Locate the cell with the specified text and output its (x, y) center coordinate. 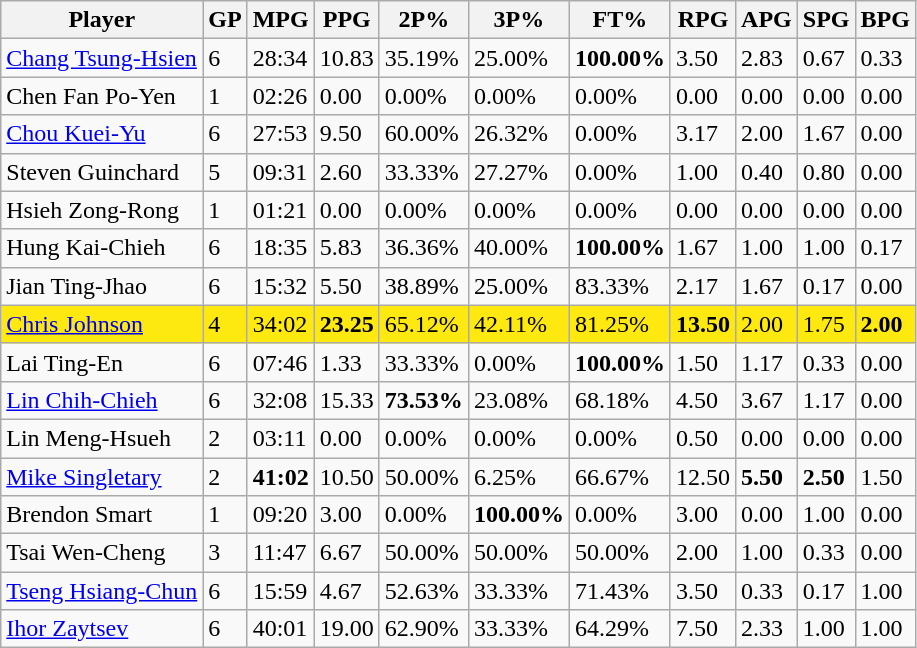
2.50 (826, 477)
07:46 (280, 362)
Ihor Zaytsev (102, 629)
10.50 (346, 477)
6.25% (518, 477)
0.67 (826, 58)
Steven Guinchard (102, 172)
Hsieh Zong-Rong (102, 210)
68.18% (620, 400)
03:11 (280, 438)
3P% (518, 20)
4.50 (702, 400)
2.17 (702, 286)
Jian Ting-Jhao (102, 286)
2.60 (346, 172)
81.25% (620, 324)
27:53 (280, 134)
0.80 (826, 172)
38.89% (424, 286)
0.40 (767, 172)
62.90% (424, 629)
65.12% (424, 324)
12.50 (702, 477)
Lai Ting-En (102, 362)
01:21 (280, 210)
Lin Meng-Hsueh (102, 438)
GP (225, 20)
Lin Chih-Chieh (102, 400)
RPG (702, 20)
APG (767, 20)
11:47 (280, 553)
40:01 (280, 629)
Player (102, 20)
0.50 (702, 438)
Tseng Hsiang-Chun (102, 591)
MPG (280, 20)
42.11% (518, 324)
41:02 (280, 477)
28:34 (280, 58)
15.33 (346, 400)
02:26 (280, 96)
Hung Kai-Chieh (102, 248)
19.00 (346, 629)
23.08% (518, 400)
15:32 (280, 286)
52.63% (424, 591)
32:08 (280, 400)
66.67% (620, 477)
23.25 (346, 324)
83.33% (620, 286)
5 (225, 172)
27.27% (518, 172)
BPG (885, 20)
34:02 (280, 324)
35.19% (424, 58)
73.53% (424, 400)
3 (225, 553)
36.36% (424, 248)
40.00% (518, 248)
Brendon Smart (102, 515)
09:31 (280, 172)
6.67 (346, 553)
18:35 (280, 248)
Chang Tsung-Hsien (102, 58)
PPG (346, 20)
10.83 (346, 58)
Mike Singletary (102, 477)
2.83 (767, 58)
64.29% (620, 629)
60.00% (424, 134)
1.33 (346, 362)
2P% (424, 20)
Chou Kuei-Yu (102, 134)
Tsai Wen-Cheng (102, 553)
9.50 (346, 134)
4.67 (346, 591)
15:59 (280, 591)
13.50 (702, 324)
1.75 (826, 324)
Chris Johnson (102, 324)
2.33 (767, 629)
3.17 (702, 134)
26.32% (518, 134)
7.50 (702, 629)
71.43% (620, 591)
Chen Fan Po-Yen (102, 96)
5.83 (346, 248)
FT% (620, 20)
3.67 (767, 400)
09:20 (280, 515)
4 (225, 324)
SPG (826, 20)
